Detect which cell encompasses the target text, then output its (X, Y) center coordinate. 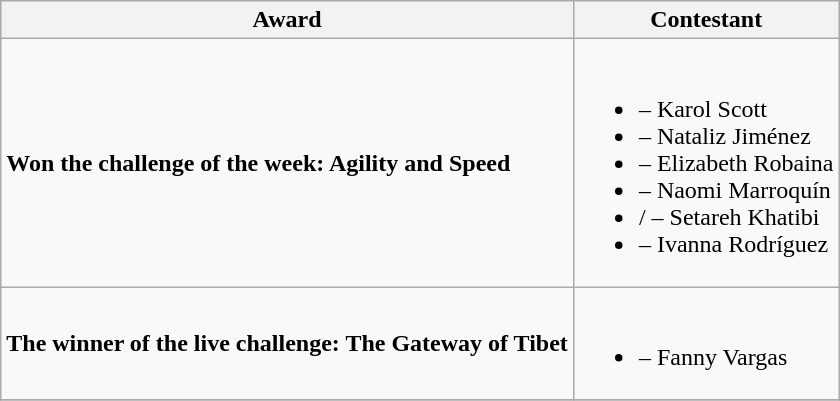
Won the challenge of the week: Agility and Speed (288, 163)
The winner of the live challenge: The Gateway of Tibet (288, 344)
– Karol Scott – Nataliz Jiménez – Elizabeth Robaina – Naomi Marroquín/ – Setareh Khatibi – Ivanna Rodríguez (706, 163)
– Fanny Vargas (706, 344)
Contestant (706, 20)
Award (288, 20)
